Find where the given text appears and provide that cell's center as [x, y] coordinate. 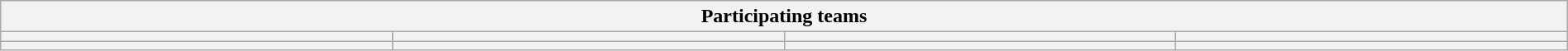
Participating teams [784, 16]
